Detect which cell encompasses the target text, then output its (x, y) center coordinate. 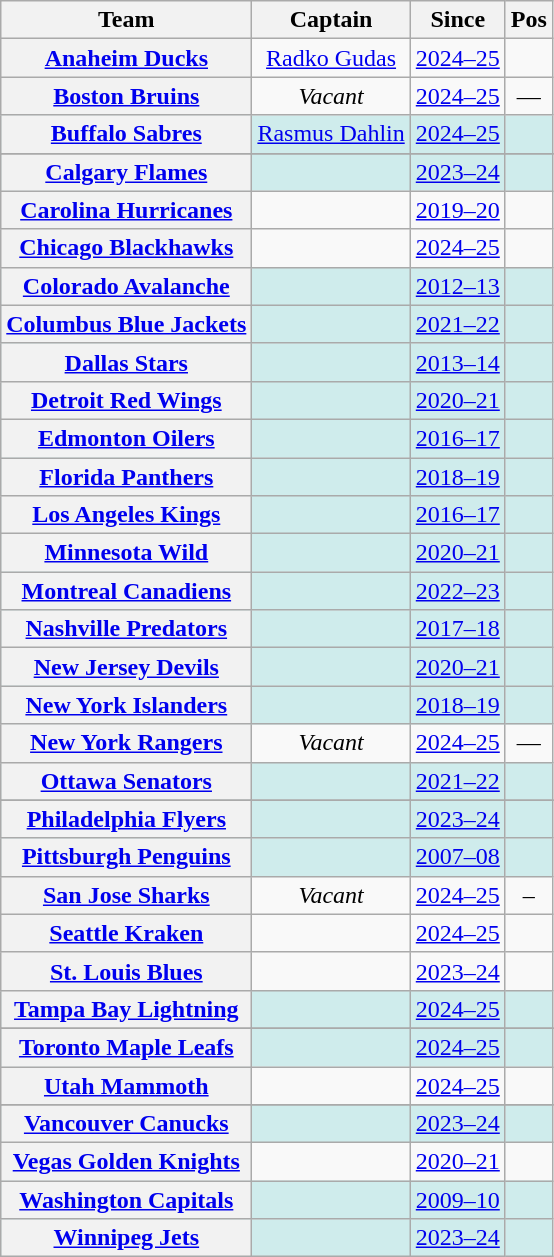
Buffalo Sabres (126, 134)
Rasmus Dahlin (331, 134)
Team (126, 20)
Carolina Hurricanes (126, 210)
Edmonton Oilers (126, 438)
Pos (528, 20)
Winnipeg Jets (126, 1238)
Captain (331, 20)
Boston Bruins (126, 96)
Anaheim Ducks (126, 58)
Seattle Kraken (126, 933)
Tampa Bay Lightning (126, 1009)
2013–14 (458, 362)
– (528, 895)
Chicago Blackhawks (126, 248)
New Jersey Devils (126, 667)
2012–13 (458, 286)
Utah Mammoth (126, 1085)
Vegas Golden Knights (126, 1162)
Detroit Red Wings (126, 400)
2017–18 (458, 629)
Minnesota Wild (126, 553)
New York Rangers (126, 743)
St. Louis Blues (126, 971)
Since (458, 20)
Toronto Maple Leafs (126, 1047)
Columbus Blue Jackets (126, 324)
New York Islanders (126, 705)
Los Angeles Kings (126, 515)
San Jose Sharks (126, 895)
2009–10 (458, 1200)
Montreal Canadiens (126, 591)
Ottawa Senators (126, 781)
Philadelphia Flyers (126, 819)
Dallas Stars (126, 362)
Washington Capitals (126, 1200)
2007–08 (458, 857)
2022–23 (458, 591)
Colorado Avalanche (126, 286)
Vancouver Canucks (126, 1124)
2019–20 (458, 210)
Calgary Flames (126, 172)
Nashville Predators (126, 629)
Pittsburgh Penguins (126, 857)
Radko Gudas (331, 58)
Florida Panthers (126, 477)
